Identify which cell holds the provided text, then report its [X, Y] central coordinate. 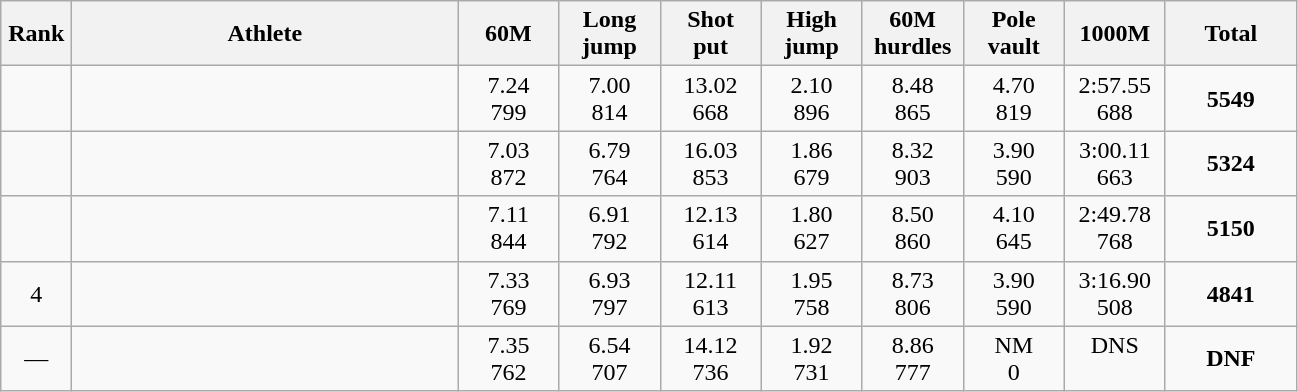
Athlete [265, 34]
7.11844 [508, 228]
14.12736 [710, 358]
— [36, 358]
7.00814 [610, 98]
High jump [812, 34]
1.95758 [812, 294]
4.10645 [1014, 228]
16.03853 [710, 164]
2:49.78768 [1114, 228]
1.86679 [812, 164]
4.70819 [1014, 98]
7.35762 [508, 358]
1.80627 [812, 228]
7.33769 [508, 294]
Pole vault [1014, 34]
8.48865 [912, 98]
8.32903 [912, 164]
8.86777 [912, 358]
2.10896 [812, 98]
3:00.11663 [1114, 164]
60M hurdles [912, 34]
4841 [1230, 294]
3:16.90508 [1114, 294]
1000M [1114, 34]
Shot put [710, 34]
4 [36, 294]
1.92731 [812, 358]
12.13614 [710, 228]
12.11613 [710, 294]
DNF [1230, 358]
Long jump [610, 34]
DNS [1114, 358]
6.54707 [610, 358]
7.03872 [508, 164]
2:57.55688 [1114, 98]
Rank [36, 34]
Total [1230, 34]
7.24799 [508, 98]
13.02668 [710, 98]
6.91792 [610, 228]
60M [508, 34]
5324 [1230, 164]
NM0 [1014, 358]
6.79764 [610, 164]
6.93797 [610, 294]
5549 [1230, 98]
8.50860 [912, 228]
5150 [1230, 228]
8.73806 [912, 294]
